Identify which cell holds the provided text, then report its (X, Y) central coordinate. 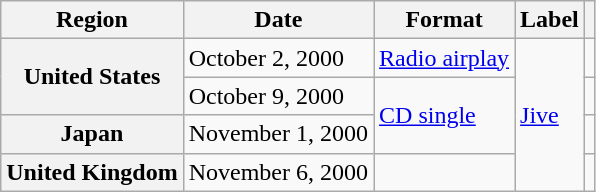
Region (92, 20)
United Kingdom (92, 172)
November 1, 2000 (278, 134)
November 6, 2000 (278, 172)
Label (550, 20)
October 2, 2000 (278, 58)
October 9, 2000 (278, 96)
Japan (92, 134)
Format (444, 20)
Jive (550, 115)
Radio airplay (444, 58)
United States (92, 77)
CD single (444, 115)
Date (278, 20)
